Identify which cell holds the provided text, then report its [x, y] central coordinate. 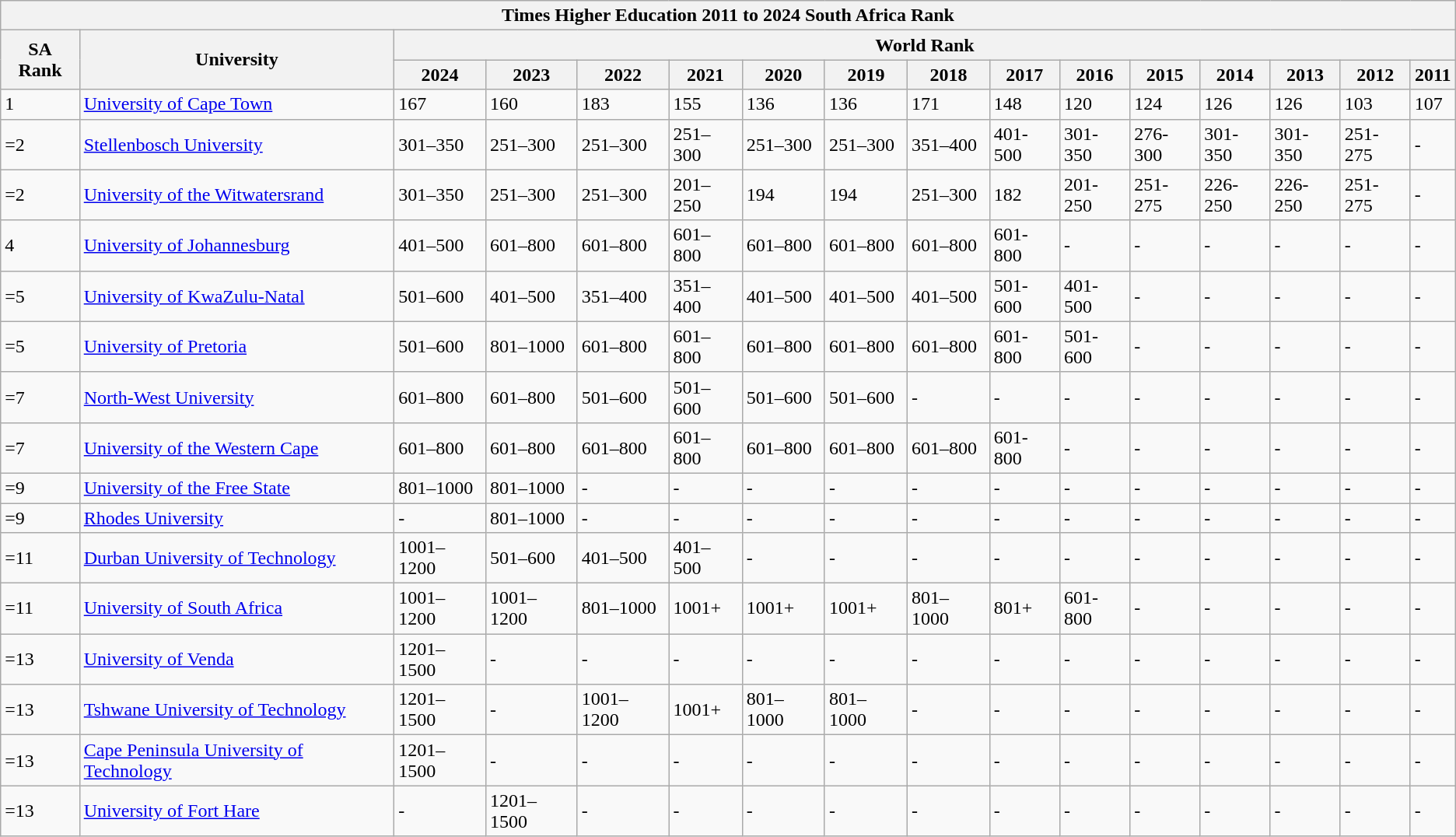
2021 [705, 75]
1 [40, 104]
183 [623, 104]
Rhodes University [236, 517]
2013 [1305, 75]
103 [1375, 104]
Durban University of Technology [236, 559]
University of South Africa [236, 608]
2017 [1024, 75]
107 [1433, 104]
2023 [531, 75]
World Rank [926, 45]
124 [1165, 104]
2024 [440, 75]
182 [1024, 194]
201-250 [1094, 194]
2022 [623, 75]
2011 [1433, 75]
University of KwaZulu-Natal [236, 296]
160 [531, 104]
Tshwane University of Technology [236, 709]
University of Venda [236, 660]
276-300 [1165, 145]
2016 [1094, 75]
2014 [1235, 75]
155 [705, 104]
University of Fort Hare [236, 811]
SA Rank [40, 60]
2012 [1375, 75]
120 [1094, 104]
Cape Peninsula University of Technology [236, 761]
University of the Witwatersrand [236, 194]
University of Pretoria [236, 347]
University of the Western Cape [236, 448]
201–250 [705, 194]
2020 [783, 75]
4 [40, 246]
Times Higher Education 2011 to 2024 South Africa Rank [728, 16]
801+ [1024, 608]
University of Johannesburg [236, 246]
2019 [866, 75]
2018 [949, 75]
University of the Free State [236, 488]
171 [949, 104]
148 [1024, 104]
North-West University [236, 397]
Stellenbosch University [236, 145]
University of Cape Town [236, 104]
167 [440, 104]
University [236, 60]
2015 [1165, 75]
